Detect which cell encompasses the target text, then output its [x, y] center coordinate. 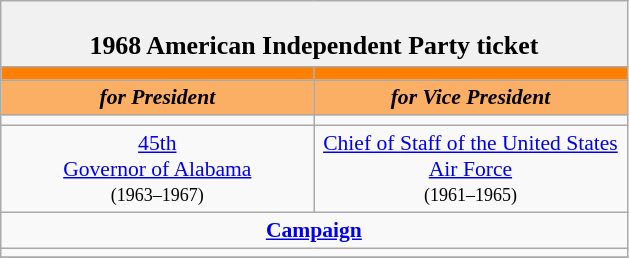
1968 American Independent Party ticket [314, 34]
for Vice President [470, 98]
Chief of Staff of the United States Air Force(1961–1965) [470, 170]
Campaign [314, 230]
45thGovernor of Alabama(1963–1967) [158, 170]
for President [158, 98]
